Detect which cell encompasses the target text, then output its (x, y) center coordinate. 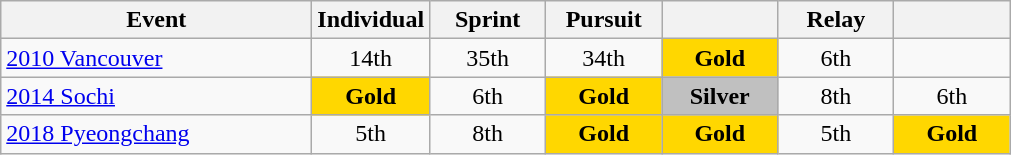
14th (371, 58)
Event (156, 20)
Sprint (488, 20)
Pursuit (604, 20)
Relay (836, 20)
35th (488, 58)
Silver (720, 96)
2018 Pyeongchang (156, 134)
2014 Sochi (156, 96)
2010 Vancouver (156, 58)
Individual (371, 20)
34th (604, 58)
